Determine the [x, y] coordinate at the center of the cell enclosing the given text.  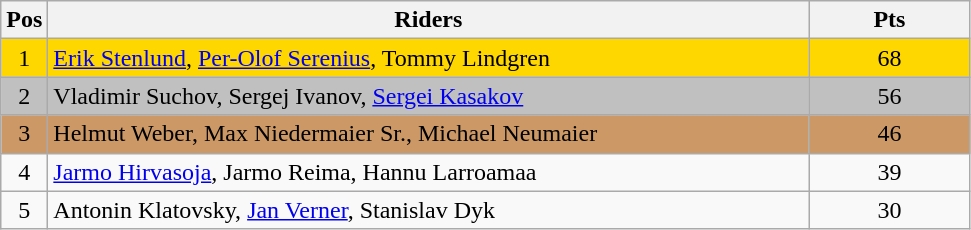
1 [24, 58]
Antonin Klatovsky, Jan Verner, Stanislav Dyk [428, 210]
Pts [890, 20]
Pos [24, 20]
3 [24, 134]
Jarmo Hirvasoja, Jarmo Reima, Hannu Larroamaa [428, 172]
Riders [428, 20]
Helmut Weber, Max Niedermaier Sr., Michael Neumaier [428, 134]
39 [890, 172]
56 [890, 96]
Erik Stenlund, Per-Olof Serenius, Tommy Lindgren [428, 58]
5 [24, 210]
30 [890, 210]
68 [890, 58]
4 [24, 172]
Vladimir Suchov, Sergej Ivanov, Sergei Kasakov [428, 96]
46 [890, 134]
2 [24, 96]
